Identify which cell holds the provided text, then report its [x, y] central coordinate. 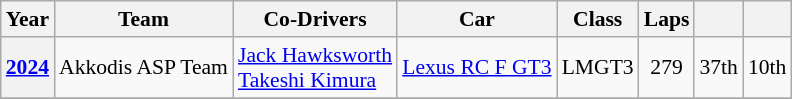
Car [476, 19]
Akkodis ASP Team [144, 68]
2024 [28, 68]
Team [144, 19]
Class [598, 19]
279 [667, 68]
37th [718, 68]
Year [28, 19]
Laps [667, 19]
Lexus RC F GT3 [476, 68]
LMGT3 [598, 68]
Jack Hawksworth Takeshi Kimura [315, 68]
Co-Drivers [315, 19]
10th [768, 68]
